Identify which cell holds the provided text, then report its (x, y) central coordinate. 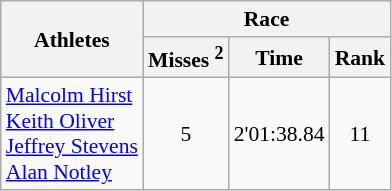
Athletes (72, 40)
Malcolm HirstKeith OliverJeffrey StevensAlan Notley (72, 134)
Time (280, 58)
5 (186, 134)
11 (360, 134)
Race (266, 19)
Misses 2 (186, 58)
2'01:38.84 (280, 134)
Rank (360, 58)
